Return the (X, Y) coordinate for the center point of the cell that contains the specified text.  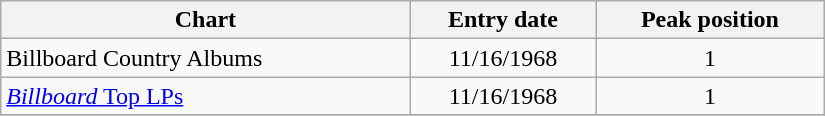
Entry date (503, 20)
Chart (206, 20)
Billboard Country Albums (206, 58)
Peak position (710, 20)
Billboard Top LPs (206, 96)
